Extract the (X, Y) coordinate from the center of the cell holding the provided text.  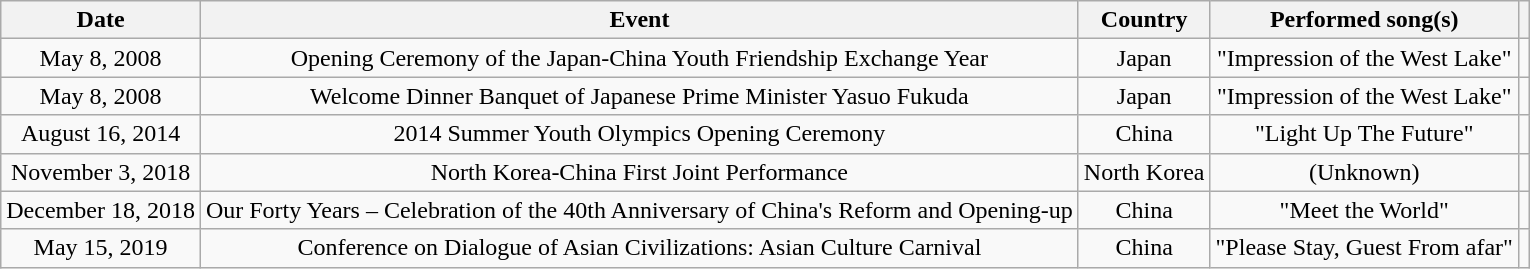
Event (639, 20)
November 3, 2018 (101, 172)
2014 Summer Youth Olympics Opening Ceremony (639, 134)
Our Forty Years – Celebration of the 40th Anniversary of China's Reform and Opening-up (639, 210)
Opening Ceremony of the Japan-China Youth Friendship Exchange Year (639, 58)
"Meet the World" (1364, 210)
North Korea-China First Joint Performance (639, 172)
Country (1144, 20)
"Please Stay, Guest From afar" (1364, 248)
Date (101, 20)
Welcome Dinner Banquet of Japanese Prime Minister Yasuo Fukuda (639, 96)
(Unknown) (1364, 172)
Performed song(s) (1364, 20)
August 16, 2014 (101, 134)
Conference on Dialogue of Asian Civilizations: Asian Culture Carnival (639, 248)
North Korea (1144, 172)
"Light Up The Future" (1364, 134)
May 15, 2019 (101, 248)
December 18, 2018 (101, 210)
